Capture the cell that displays the provided text and extract its [x, y] central coordinate. 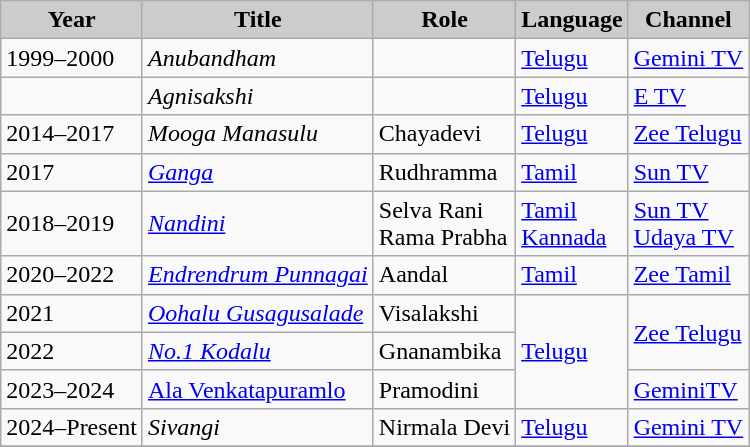
2014–2017 [72, 134]
Sun TV Udaya TV [688, 224]
Oohalu Gusagusalade [258, 313]
Chayadevi [444, 134]
Tamil Kannada [572, 224]
2024–Present [72, 427]
Visalakshi [444, 313]
2020–2022 [72, 275]
Zee Tamil [688, 275]
Ala Venkatapuramlo [258, 389]
Role [444, 20]
Sun TV [688, 172]
1999–2000 [72, 58]
Ganga [258, 172]
2021 [72, 313]
Title [258, 20]
Sivangi [258, 427]
Anubandham [258, 58]
Channel [688, 20]
2017 [72, 172]
Gnanambika [444, 351]
GeminiTV [688, 389]
Mooga Manasulu [258, 134]
2023–2024 [72, 389]
Rudhramma [444, 172]
Pramodini [444, 389]
Nirmala Devi [444, 427]
Endrendrum Punnagai [258, 275]
2022 [72, 351]
Nandini [258, 224]
2018–2019 [72, 224]
E TV [688, 96]
Year [72, 20]
Language [572, 20]
No.1 Kodalu [258, 351]
Aandal [444, 275]
Agnisakshi [258, 96]
Selva Rani Rama Prabha [444, 224]
